Search for the cell housing the specified text and yield its [X, Y] center coordinate. 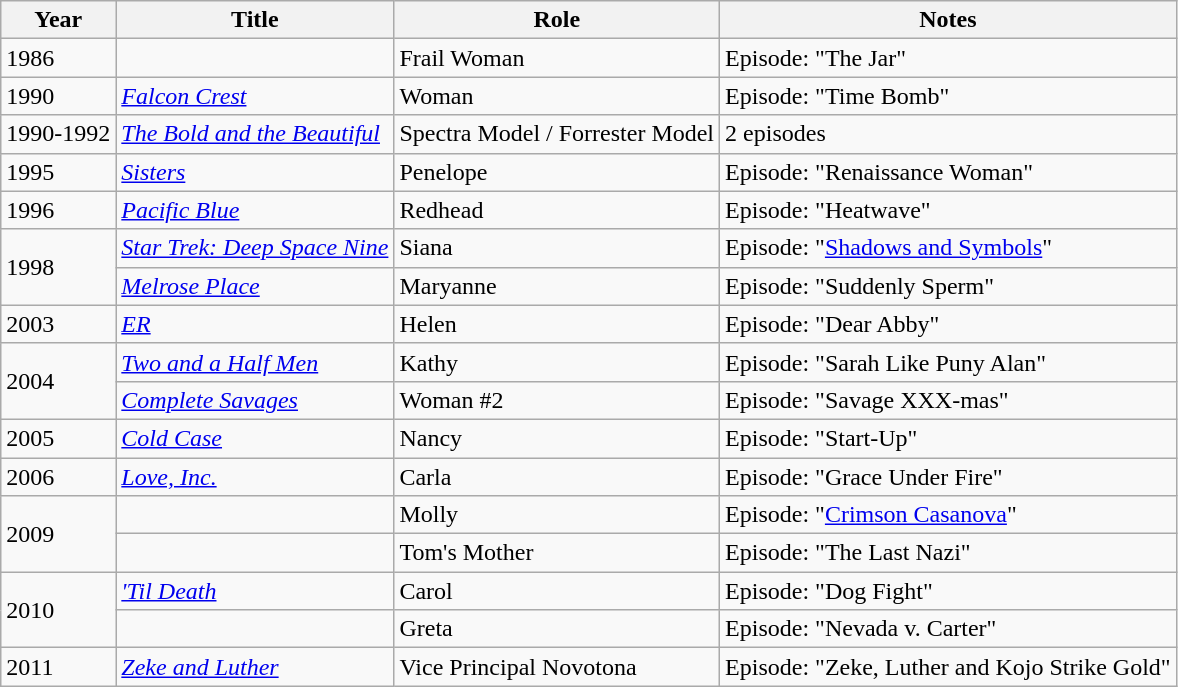
2 episodes [948, 134]
Love, Inc. [255, 477]
Complete Savages [255, 400]
Episode: "Grace Under Fire" [948, 477]
1998 [58, 267]
Kathy [557, 362]
Episode: "Time Bomb" [948, 96]
2009 [58, 534]
2010 [58, 610]
Episode: "Dog Fight" [948, 591]
Carla [557, 477]
Episode: "Savage XXX-mas" [948, 400]
Spectra Model / Forrester Model [557, 134]
Episode: "Start-Up" [948, 438]
Episode: "The Jar" [948, 58]
Cold Case [255, 438]
Molly [557, 515]
1986 [58, 58]
2004 [58, 381]
Episode: "Shadows and Symbols" [948, 248]
2003 [58, 324]
2005 [58, 438]
Episode: "Nevada v. Carter" [948, 629]
Episode: "Sarah Like Puny Alan" [948, 362]
Falcon Crest [255, 96]
2006 [58, 477]
Vice Principal Novotona [557, 667]
Woman #2 [557, 400]
The Bold and the Beautiful [255, 134]
Redhead [557, 210]
2011 [58, 667]
ER [255, 324]
1996 [58, 210]
Star Trek: Deep Space Nine [255, 248]
Sisters [255, 172]
Year [58, 20]
1990-1992 [58, 134]
Greta [557, 629]
Episode: "Zeke, Luther and Kojo Strike Gold" [948, 667]
Episode: "The Last Nazi" [948, 553]
Notes [948, 20]
Episode: "Dear Abby" [948, 324]
Frail Woman [557, 58]
Penelope [557, 172]
Woman [557, 96]
Carol [557, 591]
Tom's Mother [557, 553]
Melrose Place [255, 286]
Episode: "Renaissance Woman" [948, 172]
Maryanne [557, 286]
Pacific Blue [255, 210]
Helen [557, 324]
Title [255, 20]
Nancy [557, 438]
1990 [58, 96]
Role [557, 20]
Episode: "Suddenly Sperm" [948, 286]
Episode: "Heatwave" [948, 210]
Zeke and Luther [255, 667]
Episode: "Crimson Casanova" [948, 515]
'Til Death [255, 591]
Two and a Half Men [255, 362]
Siana [557, 248]
1995 [58, 172]
